Provide the (x, y) coordinate of the cell's center where the given text is located.  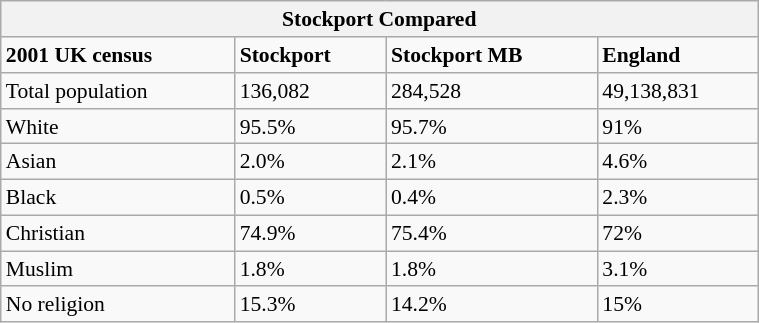
74.9% (310, 233)
95.5% (310, 126)
England (677, 55)
2.1% (492, 162)
2.0% (310, 162)
284,528 (492, 91)
2.3% (677, 197)
15.3% (310, 304)
No religion (118, 304)
Christian (118, 233)
3.1% (677, 269)
Stockport Compared (380, 19)
Black (118, 197)
49,138,831 (677, 91)
91% (677, 126)
Stockport MB (492, 55)
Stockport (310, 55)
95.7% (492, 126)
2001 UK census (118, 55)
0.4% (492, 197)
15% (677, 304)
4.6% (677, 162)
Asian (118, 162)
136,082 (310, 91)
0.5% (310, 197)
72% (677, 233)
Total population (118, 91)
Muslim (118, 269)
14.2% (492, 304)
75.4% (492, 233)
White (118, 126)
